Provide the (X, Y) coordinate of the cell's center where the given text is located.  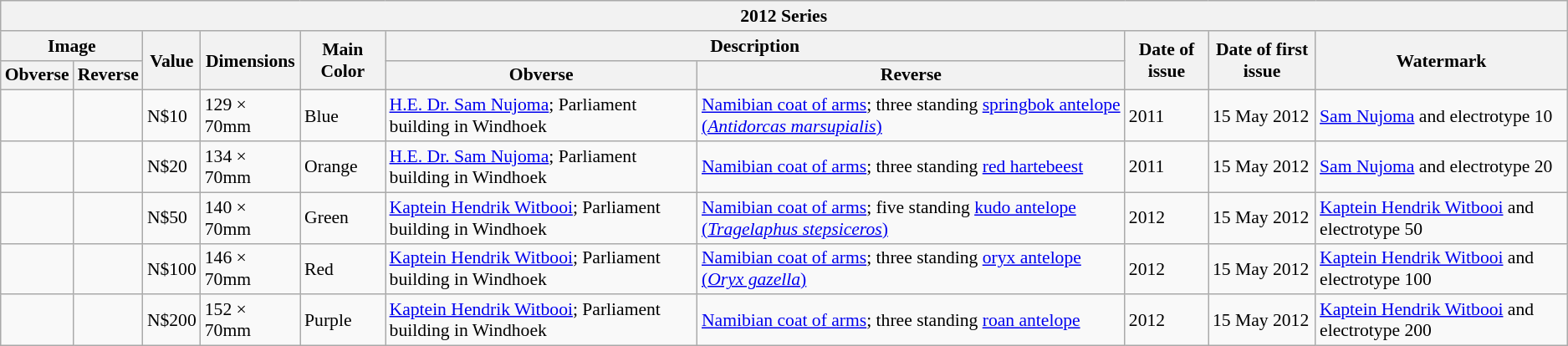
Red (343, 269)
152 × 70mm (251, 321)
N$20 (172, 167)
Blue (343, 115)
Date of issue (1167, 60)
Green (343, 217)
134 × 70mm (251, 167)
Sam Nujoma and electrotype 20 (1442, 167)
Namibian coat of arms; three standing springbok antelope (Antidorcas marsupialis) (912, 115)
Kaptein Hendrik Witbooi and electrotype 100 (1442, 269)
N$10 (172, 115)
Kaptein Hendrik Witbooi and electrotype 50 (1442, 217)
Purple (343, 321)
Image (72, 46)
Main Color (343, 60)
Watermark (1442, 60)
N$50 (172, 217)
Namibian coat of arms; three standing oryx antelope (Oryx gazella) (912, 269)
Namibian coat of arms; five standing kudo antelope (Tragelaphus stepsiceros) (912, 217)
Kaptein Hendrik Witbooi and electrotype 200 (1442, 321)
Value (172, 60)
Namibian coat of arms; three standing roan antelope (912, 321)
Description (755, 46)
2012 Series (784, 16)
Namibian coat of arms; three standing red hartebeest (912, 167)
Orange (343, 167)
Date of first issue (1262, 60)
N$100 (172, 269)
Sam Nujoma and electrotype 10 (1442, 115)
129 × 70mm (251, 115)
N$200 (172, 321)
146 × 70mm (251, 269)
Dimensions (251, 60)
140 × 70mm (251, 217)
